Determine the [x, y] coordinate at the center of the cell enclosing the given text.  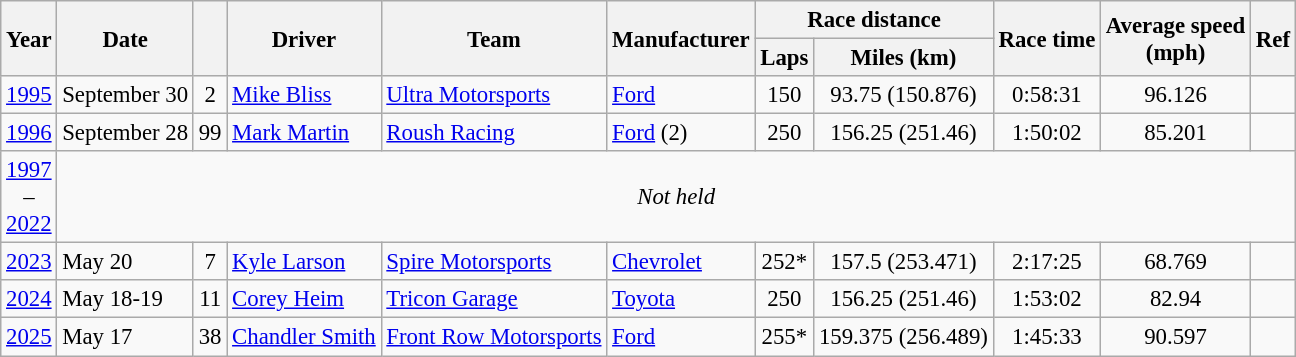
85.201 [1176, 133]
Average speed(mph) [1176, 38]
Laps [784, 58]
2025 [29, 337]
159.375 (256.489) [904, 337]
Tricon Garage [494, 299]
11 [210, 299]
150 [784, 95]
Mark Martin [304, 133]
7 [210, 262]
1:45:33 [1046, 337]
38 [210, 337]
0:58:31 [1046, 95]
Ultra Motorsports [494, 95]
Kyle Larson [304, 262]
255* [784, 337]
1:53:02 [1046, 299]
93.75 (150.876) [904, 95]
Corey Heim [304, 299]
Ref [1274, 38]
1996 [29, 133]
Mike Bliss [304, 95]
Manufacturer [681, 38]
82.94 [1176, 299]
May 17 [125, 337]
Roush Racing [494, 133]
September 28 [125, 133]
Miles (km) [904, 58]
Chandler Smith [304, 337]
September 30 [125, 95]
Spire Motorsports [494, 262]
Not held [676, 197]
90.597 [1176, 337]
157.5 (253.471) [904, 262]
68.769 [1176, 262]
May 20 [125, 262]
Ford (2) [681, 133]
2024 [29, 299]
Toyota [681, 299]
Year [29, 38]
1:50:02 [1046, 133]
Team [494, 38]
96.126 [1176, 95]
Race time [1046, 38]
Chevrolet [681, 262]
1995 [29, 95]
2 [210, 95]
99 [210, 133]
1997–2022 [29, 197]
2023 [29, 262]
May 18-19 [125, 299]
Race distance [874, 20]
Date [125, 38]
Front Row Motorsports [494, 337]
252* [784, 262]
Driver [304, 38]
2:17:25 [1046, 262]
